Scan for the cell matching the given text and deliver its [x, y] coordinate at center. 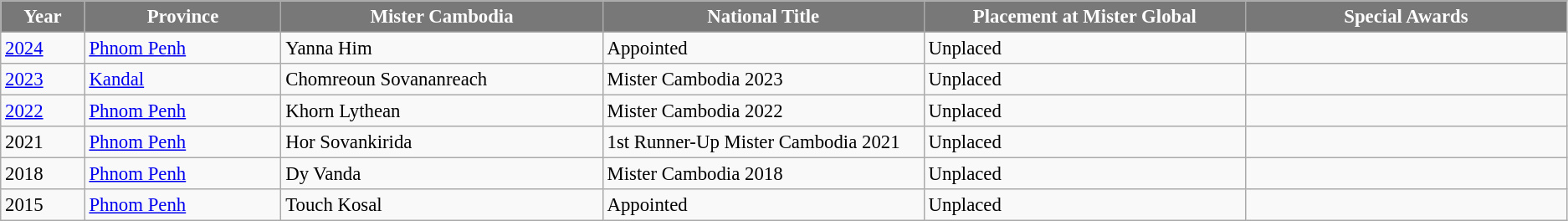
Mister Cambodia 2023 [763, 80]
Special Awards [1406, 17]
Khorn Lythean [442, 111]
2018 [43, 174]
1st Runner-Up Mister Cambodia 2021 [763, 142]
Mister Cambodia 2018 [763, 174]
Yanna Him [442, 49]
Dy Vanda [442, 174]
Mister Cambodia 2022 [763, 111]
2023 [43, 80]
2015 [43, 205]
Mister Cambodia [442, 17]
National Title [763, 17]
2022 [43, 111]
Hor Sovankirida [442, 142]
Province [182, 17]
Touch Kosal [442, 205]
2021 [43, 142]
Year [43, 17]
Kandal [182, 80]
Chomreoun Sovananreach [442, 80]
2024 [43, 49]
Placement at Mister Global [1084, 17]
